Capture the cell that displays the provided text and extract its [X, Y] central coordinate. 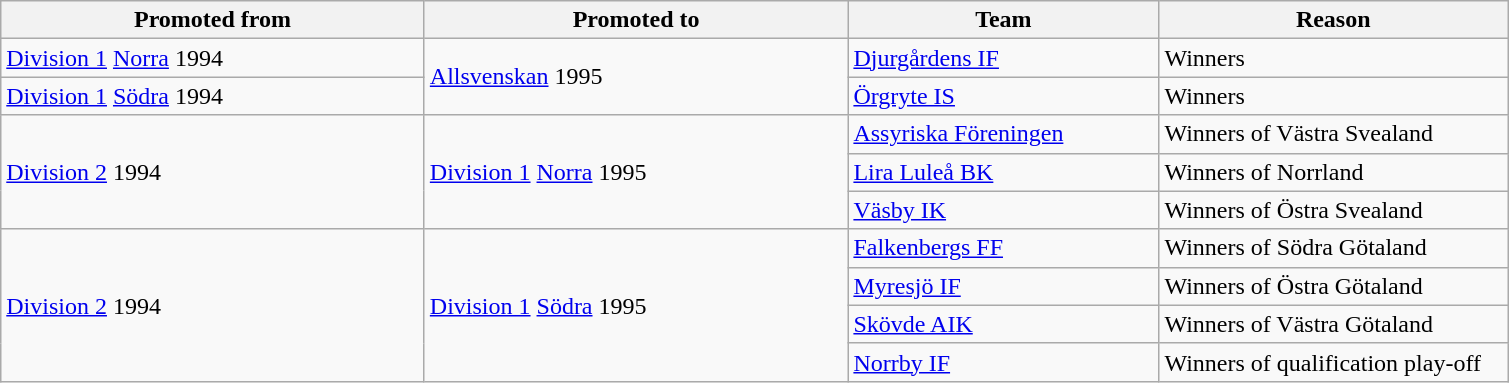
Norrby IF [1004, 362]
Promoted to [636, 20]
Väsby IK [1004, 210]
Promoted from [213, 20]
Reason [1334, 20]
Skövde AIK [1004, 324]
Falkenbergs FF [1004, 248]
Winners of Södra Götaland [1334, 248]
Winners of qualification play-off [1334, 362]
Winners of Östra Götaland [1334, 286]
Winners of Västra Svealand [1334, 134]
Winners of Östra Svealand [1334, 210]
Örgryte IS [1004, 96]
Winners of Norrland [1334, 172]
Lira Luleå BK [1004, 172]
Division 1 Södra 1994 [213, 96]
Myresjö IF [1004, 286]
Winners of Västra Götaland [1334, 324]
Assyriska Föreningen [1004, 134]
Team [1004, 20]
Division 1 Norra 1994 [213, 58]
Division 1 Södra 1995 [636, 305]
Djurgårdens IF [1004, 58]
Allsvenskan 1995 [636, 77]
Division 1 Norra 1995 [636, 172]
